From the cell containing the given text, extract its center point as (x, y) coordinate. 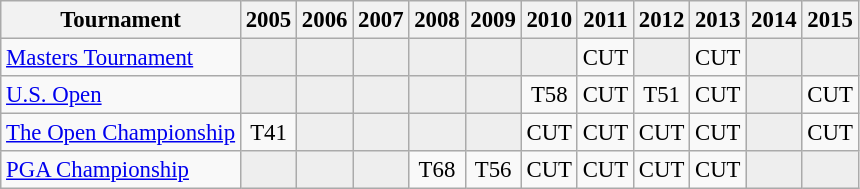
T51 (661, 95)
2015 (830, 20)
T56 (493, 170)
T68 (437, 170)
2013 (718, 20)
2009 (493, 20)
U.S. Open (121, 95)
2007 (381, 20)
PGA Championship (121, 170)
T41 (268, 133)
2006 (325, 20)
T58 (549, 95)
2012 (661, 20)
2005 (268, 20)
2010 (549, 20)
Masters Tournament (121, 58)
2011 (605, 20)
Tournament (121, 20)
2014 (774, 20)
The Open Championship (121, 133)
2008 (437, 20)
